Return [x, y] of the center of cell containing provided text 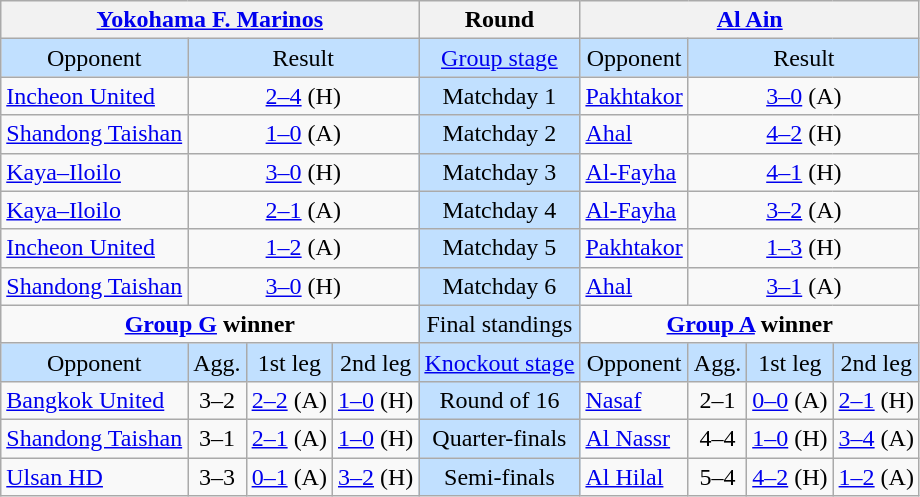
1–0 (A) [304, 134]
1–3 (H) [804, 248]
Semi-finals [500, 477]
2–2 (A) [289, 400]
Group G winner [210, 324]
3–0 (A) [804, 96]
0–0 (A) [790, 400]
3–1 (A) [804, 286]
Matchday 2 [500, 134]
Matchday 6 [500, 286]
Al Hilal [634, 477]
Group stage [500, 58]
2–1 (H) [876, 400]
3–2 (H) [375, 477]
Quarter-finals [500, 438]
0–1 (A) [289, 477]
2–4 (H) [304, 96]
Final standings [500, 324]
Matchday 5 [500, 248]
Matchday 3 [500, 172]
5–4 [717, 477]
Ulsan HD [94, 477]
Group A winner [750, 324]
Round [500, 20]
Matchday 4 [500, 210]
Al Nassr [634, 438]
3–2 [217, 400]
4–1 (H) [804, 172]
Bangkok United [94, 400]
2–1 [717, 400]
4–4 [717, 438]
Yokohama F. Marinos [210, 20]
Nasaf [634, 400]
Round of 16 [500, 400]
3–2 (A) [804, 210]
3–1 [217, 438]
3–4 (A) [876, 438]
3–3 [217, 477]
Knockout stage [500, 362]
Matchday 1 [500, 96]
Al Ain [750, 20]
